Locate the cell with the specified text and output its (x, y) center coordinate. 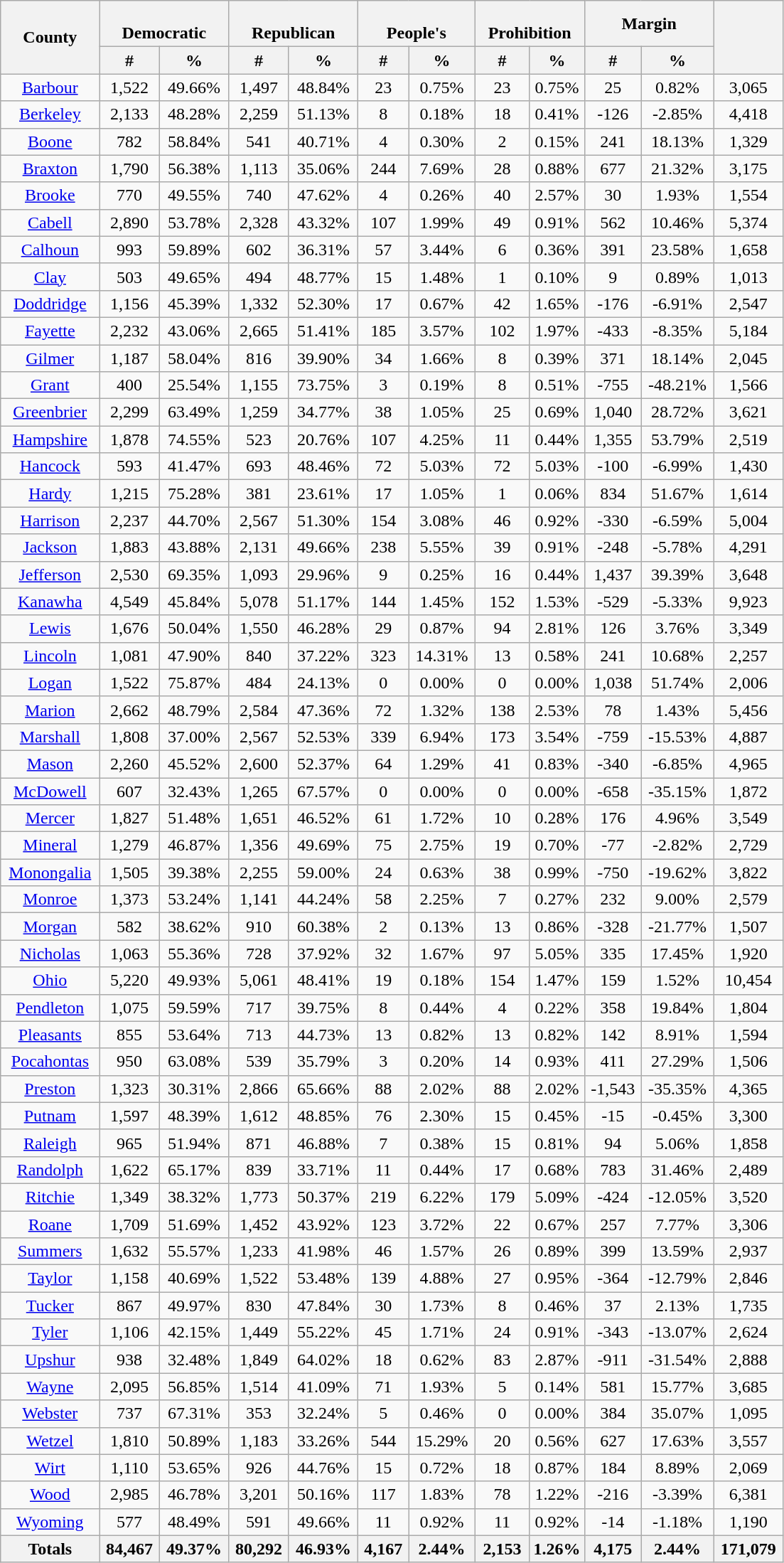
0.27% (557, 900)
-6.59% (677, 521)
-100 (613, 466)
51.17% (323, 602)
3,201 (259, 1495)
0.41% (557, 114)
2,519 (748, 439)
1.65% (557, 304)
1.97% (557, 331)
Ohio (50, 981)
2,045 (748, 358)
1.48% (442, 277)
5,374 (748, 223)
1,810 (129, 1441)
2,888 (748, 1360)
0.99% (557, 873)
0.28% (557, 818)
48.46% (323, 466)
2,133 (129, 114)
Tucker (50, 1306)
48.85% (323, 1116)
39 (502, 548)
42 (502, 304)
0.06% (557, 494)
1,155 (259, 385)
1,081 (129, 656)
1,259 (259, 412)
23.58% (677, 250)
2,584 (259, 710)
-6.99% (677, 466)
5.55% (442, 548)
123 (384, 1224)
1,106 (129, 1333)
Randolph (50, 1170)
126 (613, 629)
257 (613, 1224)
-77 (613, 845)
Republican (294, 24)
3.44% (442, 250)
2,328 (259, 223)
43.88% (194, 548)
713 (259, 1035)
6.94% (442, 737)
-529 (613, 602)
42.15% (194, 1333)
1,013 (748, 277)
49 (502, 223)
371 (613, 358)
582 (129, 927)
63.08% (194, 1062)
0.72% (442, 1468)
29 (384, 629)
61 (384, 818)
1,158 (129, 1279)
0.69% (557, 412)
46.78% (194, 1495)
Fayette (50, 331)
2,600 (259, 764)
5,456 (748, 710)
44.76% (323, 1468)
1.22% (557, 1495)
13.59% (677, 1252)
152 (502, 602)
2.81% (557, 629)
3.57% (442, 331)
1,373 (129, 900)
1,883 (129, 548)
0.62% (442, 1360)
People's (417, 24)
400 (129, 385)
1,550 (259, 629)
384 (613, 1414)
541 (259, 142)
1,612 (259, 1116)
-330 (613, 521)
-750 (613, 873)
55.22% (323, 1333)
51.48% (194, 818)
1,187 (129, 358)
Monroe (50, 900)
1,858 (748, 1143)
0.56% (557, 1441)
Jefferson (50, 575)
43.32% (323, 223)
15.29% (442, 1441)
3,621 (748, 412)
75 (384, 845)
Upshur (50, 1360)
2.13% (677, 1306)
Wayne (50, 1387)
50.16% (323, 1495)
677 (613, 169)
75.28% (194, 494)
44.24% (323, 900)
-5.78% (677, 548)
0.86% (557, 927)
45.52% (194, 764)
391 (613, 250)
179 (502, 1197)
17.45% (677, 954)
0.22% (557, 1008)
24.13% (323, 683)
219 (384, 1197)
32.24% (323, 1414)
494 (259, 277)
4,167 (384, 1549)
1,506 (748, 1062)
4,549 (129, 602)
1,075 (129, 1008)
35.79% (323, 1062)
2,095 (129, 1387)
411 (613, 1062)
41.09% (323, 1387)
1,141 (259, 900)
Raleigh (50, 1143)
1,594 (748, 1035)
18.13% (677, 142)
740 (259, 196)
139 (384, 1279)
Lincoln (50, 656)
5,184 (748, 331)
1,497 (259, 87)
1,349 (129, 1197)
0.20% (442, 1062)
Wetzel (50, 1441)
41 (502, 764)
693 (259, 466)
2,866 (259, 1089)
83 (502, 1360)
4.88% (442, 1279)
40.69% (194, 1279)
Clay (50, 277)
1,038 (613, 683)
Summers (50, 1252)
64 (384, 764)
18.14% (677, 358)
855 (129, 1035)
1,735 (748, 1306)
4,965 (748, 764)
50.89% (194, 1441)
Roane (50, 1224)
48.41% (323, 981)
0.15% (557, 142)
8.91% (677, 1035)
867 (129, 1306)
-31.54% (677, 1360)
3,349 (748, 629)
593 (129, 466)
6 (502, 250)
-35.15% (677, 791)
-8.35% (677, 331)
1,808 (129, 737)
1.66% (442, 358)
32.48% (194, 1360)
1,566 (748, 385)
-755 (613, 385)
75.87% (194, 683)
65.17% (194, 1170)
56.38% (194, 169)
2,937 (748, 1252)
46.93% (323, 1549)
Berkeley (50, 114)
117 (384, 1495)
80,292 (259, 1549)
4,887 (748, 737)
59.89% (194, 250)
47.84% (323, 1306)
950 (129, 1062)
0.38% (442, 1143)
-328 (613, 927)
381 (259, 494)
Doddridge (50, 304)
1,597 (129, 1116)
51.13% (323, 114)
2,729 (748, 845)
1.73% (442, 1306)
52.53% (323, 737)
0.19% (442, 385)
Ritchie (50, 1197)
562 (613, 223)
1,849 (259, 1360)
770 (129, 196)
2.25% (442, 900)
185 (384, 331)
1,676 (129, 629)
0.93% (557, 1062)
60.38% (323, 927)
1,265 (259, 791)
Preston (50, 1089)
28 (502, 169)
353 (259, 1414)
73.75% (323, 385)
399 (613, 1252)
-14 (613, 1522)
0.95% (557, 1279)
51.69% (194, 1224)
1,437 (613, 575)
1,329 (748, 142)
1,773 (259, 1197)
5,061 (259, 981)
2,257 (748, 656)
1.57% (442, 1252)
5,004 (748, 521)
41.47% (194, 466)
1,156 (129, 304)
55.36% (194, 954)
1,651 (259, 818)
49.69% (323, 845)
58 (384, 900)
4,418 (748, 114)
-759 (613, 737)
52.37% (323, 764)
48.39% (194, 1116)
Marion (50, 710)
1.53% (557, 602)
45.39% (194, 304)
1,622 (129, 1170)
41.98% (323, 1252)
Democratic (164, 24)
2,665 (259, 331)
2,489 (748, 1170)
1,113 (259, 169)
47.90% (194, 656)
Prohibition (530, 24)
0.58% (557, 656)
-340 (613, 764)
10.68% (677, 656)
0.26% (442, 196)
37.92% (323, 954)
1,190 (748, 1522)
53.65% (194, 1468)
51.67% (677, 494)
2,662 (129, 710)
2,547 (748, 304)
Jackson (50, 548)
53.79% (677, 439)
-343 (613, 1333)
-5.33% (677, 602)
1.32% (442, 710)
938 (129, 1360)
910 (259, 927)
Cabell (50, 223)
232 (613, 900)
-433 (613, 331)
2,237 (129, 521)
7.77% (677, 1224)
1,215 (129, 494)
1,452 (259, 1224)
Boone (50, 142)
728 (259, 954)
Webster (50, 1414)
323 (384, 656)
10 (502, 818)
Wyoming (50, 1522)
-13.07% (677, 1333)
38.62% (194, 927)
-19.62% (677, 873)
0.63% (442, 873)
58.84% (194, 142)
10.46% (677, 223)
2.53% (557, 710)
6.22% (442, 1197)
Pendleton (50, 1008)
0.81% (557, 1143)
-12.79% (677, 1279)
Taylor (50, 1279)
2.57% (557, 196)
-658 (613, 791)
59.59% (194, 1008)
2.75% (442, 845)
48.79% (194, 710)
1,183 (259, 1441)
-424 (613, 1197)
17.63% (677, 1441)
1,110 (129, 1468)
926 (259, 1468)
-12.05% (677, 1197)
7.69% (442, 169)
2,232 (129, 331)
Barbour (50, 87)
74.55% (194, 439)
2.30% (442, 1116)
1,878 (129, 439)
8.89% (677, 1468)
52.30% (323, 304)
1,507 (748, 927)
44.70% (194, 521)
607 (129, 791)
47.62% (323, 196)
Lewis (50, 629)
3,557 (748, 1441)
32 (384, 954)
1,355 (613, 439)
0.14% (557, 1387)
4,291 (748, 548)
993 (129, 250)
1,554 (748, 196)
65.66% (323, 1089)
21.32% (677, 169)
58.04% (194, 358)
965 (129, 1143)
-35.35% (677, 1089)
69.35% (194, 575)
5.05% (557, 954)
539 (259, 1062)
38.32% (194, 1197)
39.38% (194, 873)
23.61% (323, 494)
Morgan (50, 927)
2,255 (259, 873)
-176 (613, 304)
-0.45% (677, 1116)
53.24% (194, 900)
6,381 (748, 1495)
1,514 (259, 1387)
627 (613, 1441)
28.72% (677, 412)
2,890 (129, 223)
51.94% (194, 1143)
Gilmer (50, 358)
14.31% (442, 656)
3,300 (748, 1116)
102 (502, 331)
1.43% (677, 710)
46.87% (194, 845)
Harrison (50, 521)
0.45% (557, 1116)
Marshall (50, 737)
1,804 (748, 1008)
1.47% (557, 981)
Greenbrier (50, 412)
-126 (613, 114)
737 (129, 1414)
4.96% (677, 818)
834 (613, 494)
2,624 (748, 1333)
Wirt (50, 1468)
-248 (613, 548)
3.54% (557, 737)
51.74% (677, 683)
40 (502, 196)
3,648 (748, 575)
53.48% (323, 1279)
1,093 (259, 575)
Brooke (50, 196)
2,006 (748, 683)
1.29% (442, 764)
3,822 (748, 873)
244 (384, 169)
2,530 (129, 575)
97 (502, 954)
1,430 (748, 466)
33.26% (323, 1441)
3,065 (748, 87)
29.96% (323, 575)
1.83% (442, 1495)
1.67% (442, 954)
46.28% (323, 629)
45 (384, 1333)
44.73% (323, 1035)
64.02% (323, 1360)
1,323 (129, 1089)
43.92% (323, 1224)
51.41% (323, 331)
27 (502, 1279)
1.99% (442, 223)
55.57% (194, 1252)
15.77% (677, 1387)
19.84% (677, 1008)
782 (129, 142)
9,923 (748, 602)
1,332 (259, 304)
3,306 (748, 1224)
48.28% (194, 114)
43.06% (194, 331)
173 (502, 737)
51.30% (323, 521)
56.85% (194, 1387)
Mason (50, 764)
1,632 (129, 1252)
1,790 (129, 169)
71 (384, 1387)
1,449 (259, 1333)
2,069 (748, 1468)
1.72% (442, 818)
-1.18% (677, 1522)
76 (384, 1116)
0.83% (557, 764)
816 (259, 358)
591 (259, 1522)
Tyler (50, 1333)
Hardy (50, 494)
45.84% (194, 602)
14 (502, 1062)
37 (613, 1306)
Braxton (50, 169)
Kanawha (50, 602)
67.57% (323, 791)
2,299 (129, 412)
37.00% (194, 737)
2,259 (259, 114)
50.04% (194, 629)
Pleasants (50, 1035)
1,614 (748, 494)
McDowell (50, 791)
27.29% (677, 1062)
84,467 (129, 1549)
0.36% (557, 250)
Mercer (50, 818)
47.36% (323, 710)
717 (259, 1008)
1,233 (259, 1252)
3,175 (748, 169)
3.72% (442, 1224)
830 (259, 1306)
35.07% (677, 1414)
1,040 (613, 412)
839 (259, 1170)
1.26% (557, 1549)
523 (259, 439)
2.87% (557, 1360)
0.25% (442, 575)
5,078 (259, 602)
49.37% (194, 1549)
16 (502, 575)
0.51% (557, 385)
50.37% (323, 1197)
59.00% (323, 873)
1,920 (748, 954)
Grant (50, 385)
1,356 (259, 845)
Hancock (50, 466)
176 (613, 818)
1.45% (442, 602)
1,827 (129, 818)
26 (502, 1252)
-6.91% (677, 304)
2,131 (259, 548)
Putnam (50, 1116)
5.06% (677, 1143)
-2.85% (677, 114)
36.31% (323, 250)
-364 (613, 1279)
358 (613, 1008)
Calhoun (50, 250)
-21.77% (677, 927)
67.31% (194, 1414)
144 (384, 602)
-2.82% (677, 845)
3,549 (748, 818)
37.22% (323, 656)
0.88% (557, 169)
138 (502, 710)
46.88% (323, 1143)
Monongalia (50, 873)
2,260 (129, 764)
Pocahontas (50, 1062)
-15.53% (677, 737)
20.76% (323, 439)
32.43% (194, 791)
Logan (50, 683)
1.71% (442, 1333)
1,658 (748, 250)
Margin (649, 24)
0.70% (557, 845)
48.77% (323, 277)
581 (613, 1387)
39.75% (323, 1008)
1,872 (748, 791)
48.49% (194, 1522)
48.84% (323, 87)
4.25% (442, 439)
871 (259, 1143)
2,985 (129, 1495)
783 (613, 1170)
-1,543 (613, 1089)
Totals (50, 1549)
159 (613, 981)
33.71% (323, 1170)
1,709 (129, 1224)
142 (613, 1035)
-15 (613, 1116)
1,279 (129, 845)
39.39% (677, 575)
0.30% (442, 142)
31.46% (677, 1170)
39.90% (323, 358)
49.97% (194, 1306)
602 (259, 250)
-6.85% (677, 764)
3,520 (748, 1197)
503 (129, 277)
4,175 (613, 1549)
35.06% (323, 169)
238 (384, 548)
4,365 (748, 1089)
0.39% (557, 358)
53.64% (194, 1035)
335 (613, 954)
2,846 (748, 1279)
2,579 (748, 900)
544 (384, 1441)
County (50, 37)
339 (384, 737)
1.52% (677, 981)
Wood (50, 1495)
-216 (613, 1495)
49.93% (194, 981)
10,454 (748, 981)
5.09% (557, 1197)
53.78% (194, 223)
63.49% (194, 412)
0.10% (557, 277)
25.54% (194, 385)
3.08% (442, 521)
1,505 (129, 873)
171,079 (748, 1549)
20 (502, 1441)
34.77% (323, 412)
3,685 (748, 1387)
Hampshire (50, 439)
484 (259, 683)
22 (502, 1224)
3.76% (677, 629)
-911 (613, 1360)
30.31% (194, 1089)
0.68% (557, 1170)
1,063 (129, 954)
49.55% (194, 196)
9.00% (677, 900)
2,153 (502, 1549)
1,095 (748, 1414)
Nicholas (50, 954)
49.65% (194, 277)
-3.39% (677, 1495)
40.71% (323, 142)
Mineral (50, 845)
184 (613, 1468)
840 (259, 656)
57 (384, 250)
0.13% (442, 927)
577 (129, 1522)
-48.21% (677, 385)
5,220 (129, 981)
46.52% (323, 818)
34 (384, 358)
